Search for the cell housing the specified text and yield its [X, Y] center coordinate. 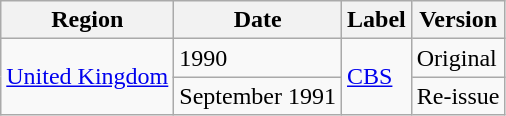
Version [458, 20]
Label [377, 20]
Original [458, 58]
1990 [258, 58]
Region [88, 20]
Date [258, 20]
United Kingdom [88, 77]
Re-issue [458, 96]
September 1991 [258, 96]
CBS [377, 77]
